Output the [X, Y] coordinate of the center of the cell containing the given text.  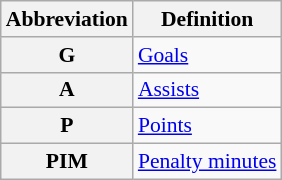
Definition [208, 19]
Assists [208, 90]
Abbreviation [67, 19]
Points [208, 126]
G [67, 55]
P [67, 126]
Goals [208, 55]
A [67, 90]
Penalty minutes [208, 162]
PIM [67, 162]
